From the cell containing the given text, extract its center point as [x, y] coordinate. 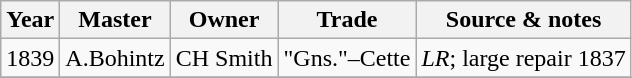
"Gns."–Cette [347, 58]
Master [115, 20]
A.Bohintz [115, 58]
CH Smith [224, 58]
Owner [224, 20]
Trade [347, 20]
LR; large repair 1837 [524, 58]
1839 [30, 58]
Source & notes [524, 20]
Year [30, 20]
